Locate the cell with the specified text and output its [X, Y] center coordinate. 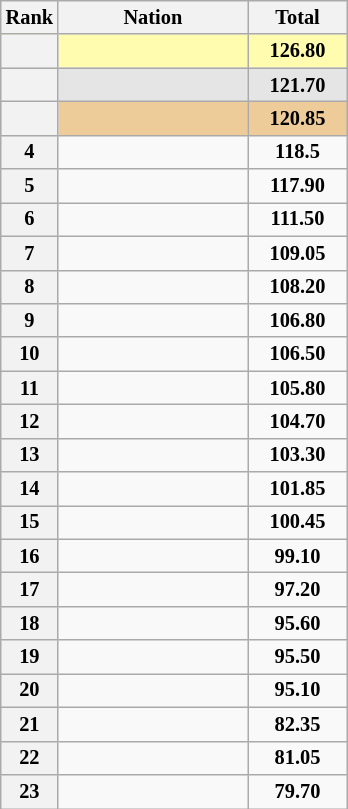
6 [30, 219]
121.70 [298, 85]
99.10 [298, 556]
108.20 [298, 287]
79.70 [298, 791]
111.50 [298, 219]
8 [30, 287]
104.70 [298, 421]
105.80 [298, 388]
15 [30, 522]
103.30 [298, 455]
20 [30, 690]
118.5 [298, 152]
101.85 [298, 489]
23 [30, 791]
Total [298, 17]
126.80 [298, 51]
106.80 [298, 320]
14 [30, 489]
120.85 [298, 118]
18 [30, 623]
19 [30, 657]
17 [30, 589]
82.35 [298, 724]
95.10 [298, 690]
4 [30, 152]
106.50 [298, 354]
9 [30, 320]
7 [30, 253]
22 [30, 758]
100.45 [298, 522]
13 [30, 455]
109.05 [298, 253]
21 [30, 724]
16 [30, 556]
97.20 [298, 589]
10 [30, 354]
81.05 [298, 758]
95.50 [298, 657]
117.90 [298, 186]
11 [30, 388]
Nation [153, 17]
Rank [30, 17]
12 [30, 421]
95.60 [298, 623]
5 [30, 186]
